Find where the given text appears and provide that cell's center as [x, y] coordinate. 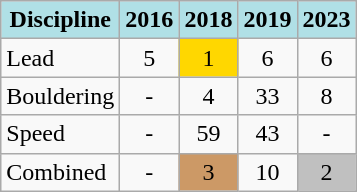
2023 [326, 20]
Speed [60, 134]
8 [326, 96]
43 [268, 134]
4 [208, 96]
2019 [268, 20]
1 [208, 58]
10 [268, 172]
Bouldering [60, 96]
2018 [208, 20]
59 [208, 134]
33 [268, 96]
3 [208, 172]
2 [326, 172]
Discipline [60, 20]
Lead [60, 58]
Combined [60, 172]
5 [150, 58]
2016 [150, 20]
